Pinpoint the cell where the given text exists, returning its [x, y] midpoint coordinate. 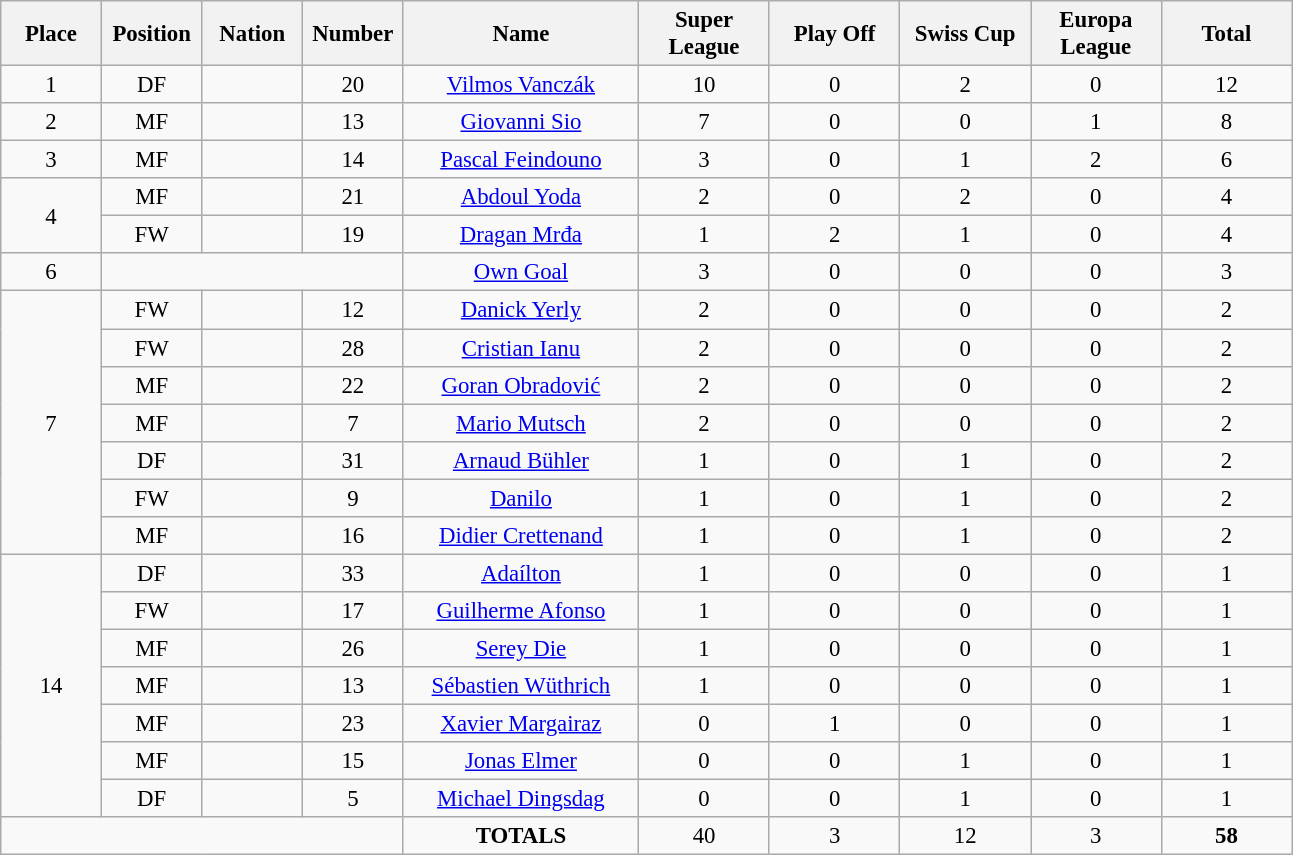
Play Off [834, 34]
Goran Obradović [521, 385]
Sébastien Wüthrich [521, 686]
Serey Die [521, 648]
31 [354, 460]
5 [354, 799]
19 [354, 235]
Name [521, 34]
TOTALS [521, 836]
Danilo [521, 498]
8 [1226, 122]
Number [354, 34]
10 [704, 85]
Dragan Mrđa [521, 235]
Cristian Ianu [521, 348]
Position [152, 34]
58 [1226, 836]
Guilherme Afonso [521, 611]
Michael Dingsdag [521, 799]
Vilmos Vanczák [521, 85]
Swiss Cup [966, 34]
Super League [704, 34]
23 [354, 724]
Giovanni Sio [521, 122]
22 [354, 385]
Own Goal [521, 273]
Place [52, 34]
21 [354, 197]
9 [354, 498]
Danick Yerly [521, 310]
Arnaud Bühler [521, 460]
Mario Mutsch [521, 423]
20 [354, 85]
Nation [252, 34]
28 [354, 348]
Pascal Feindouno [521, 160]
Europa League [1096, 34]
Jonas Elmer [521, 761]
17 [354, 611]
33 [354, 573]
15 [354, 761]
40 [704, 836]
Abdoul Yoda [521, 197]
Didier Crettenand [521, 536]
16 [354, 536]
Adaílton [521, 573]
26 [354, 648]
Xavier Margairaz [521, 724]
Total [1226, 34]
